Capture the cell that displays the provided text and extract its [X, Y] central coordinate. 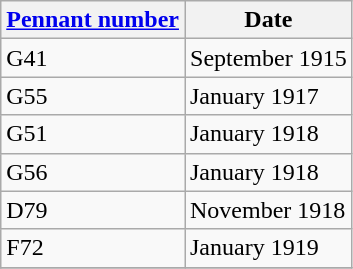
Date [268, 20]
G51 [93, 134]
September 1915 [268, 58]
November 1918 [268, 210]
January 1917 [268, 96]
G41 [93, 58]
D79 [93, 210]
Pennant number [93, 20]
January 1919 [268, 248]
F72 [93, 248]
G56 [93, 172]
G55 [93, 96]
